Extract the [x, y] coordinate from the center of the cell holding the provided text.  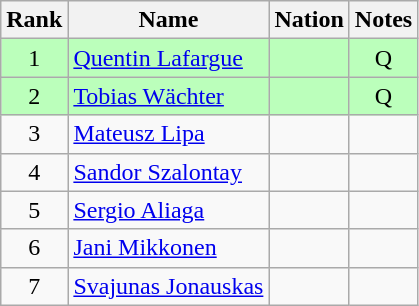
6 [34, 248]
Name [168, 20]
Sandor Szalontay [168, 172]
Rank [34, 20]
Nation [309, 20]
Quentin Lafargue [168, 58]
Sergio Aliaga [168, 210]
2 [34, 96]
1 [34, 58]
Notes [383, 20]
Jani Mikkonen [168, 248]
Tobias Wächter [168, 96]
3 [34, 134]
7 [34, 286]
Mateusz Lipa [168, 134]
4 [34, 172]
5 [34, 210]
Svajunas Jonauskas [168, 286]
